Locate the cell with the specified text and output its [X, Y] center coordinate. 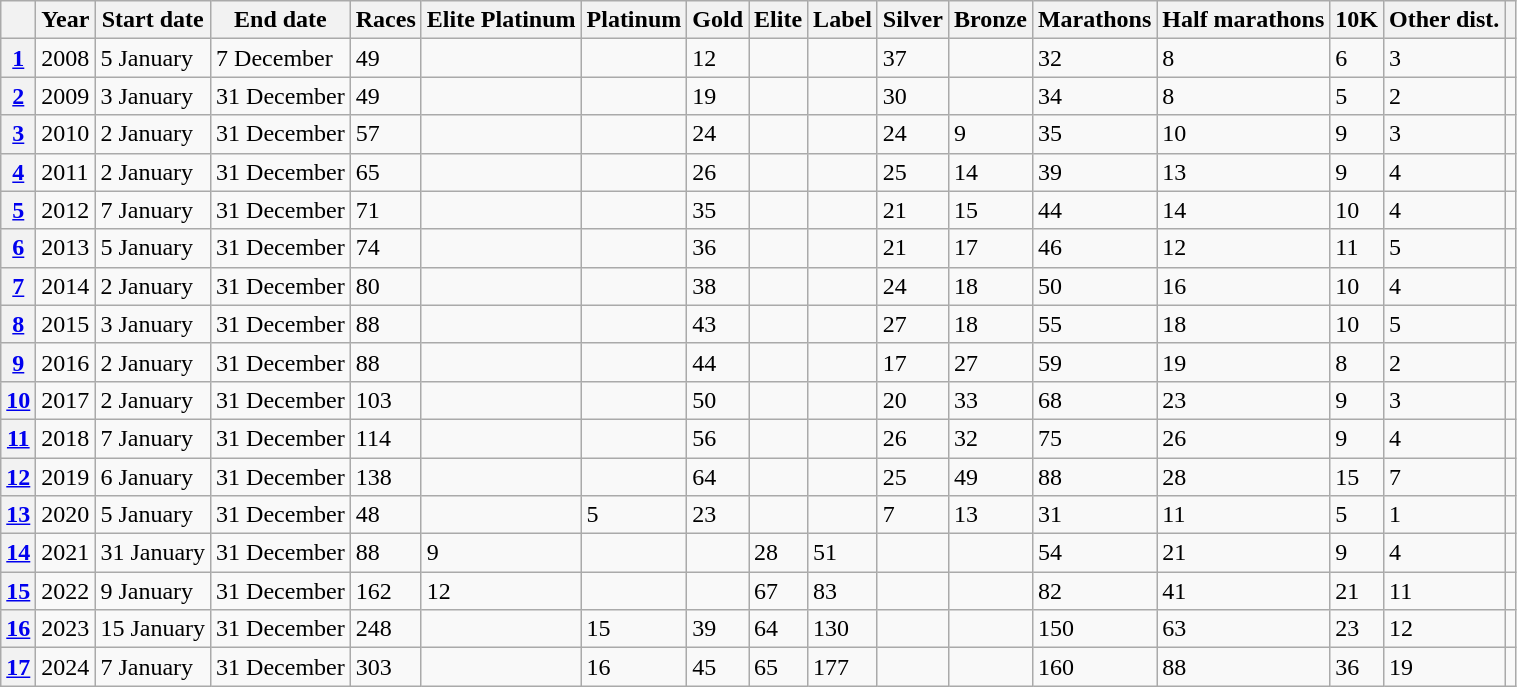
31 January [153, 553]
End date [281, 20]
48 [386, 515]
103 [386, 400]
2019 [66, 477]
71 [386, 210]
59 [1094, 362]
177 [843, 667]
2013 [66, 248]
74 [386, 248]
Platinum [634, 20]
Year [66, 20]
7 December [281, 58]
2009 [66, 96]
9 January [153, 591]
Half marathons [1244, 20]
46 [1094, 248]
114 [386, 438]
20 [912, 400]
2017 [66, 400]
15 January [153, 629]
80 [386, 286]
138 [386, 477]
75 [1094, 438]
2022 [66, 591]
2018 [66, 438]
Other dist. [1444, 20]
2020 [66, 515]
67 [778, 591]
82 [1094, 591]
31 [1094, 515]
2016 [66, 362]
130 [843, 629]
Label [843, 20]
2014 [66, 286]
10K [1357, 20]
55 [1094, 324]
160 [1094, 667]
2011 [66, 172]
Silver [912, 20]
54 [1094, 553]
Gold [718, 20]
150 [1094, 629]
2023 [66, 629]
6 January [153, 477]
41 [1244, 591]
83 [843, 591]
45 [718, 667]
57 [386, 134]
Elite [778, 20]
Bronze [990, 20]
68 [1094, 400]
2024 [66, 667]
2008 [66, 58]
Elite Platinum [501, 20]
Marathons [1094, 20]
33 [990, 400]
2010 [66, 134]
248 [386, 629]
56 [718, 438]
Races [386, 20]
37 [912, 58]
2015 [66, 324]
2012 [66, 210]
34 [1094, 96]
51 [843, 553]
30 [912, 96]
63 [1244, 629]
Start date [153, 20]
43 [718, 324]
2021 [66, 553]
303 [386, 667]
162 [386, 591]
38 [718, 286]
